Pinpoint the cell where the given text exists, returning its (X, Y) midpoint coordinate. 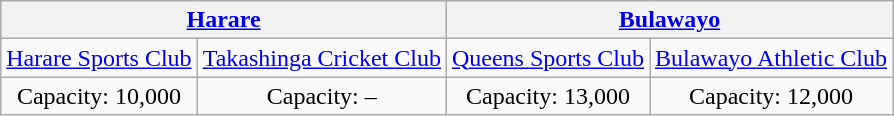
Takashinga Cricket Club (322, 58)
Capacity: – (322, 96)
Harare Sports Club (99, 58)
Capacity: 13,000 (548, 96)
Capacity: 12,000 (772, 96)
Harare (224, 20)
Capacity: 10,000 (99, 96)
Queens Sports Club (548, 58)
Bulawayo (669, 20)
Bulawayo Athletic Club (772, 58)
